Detect which cell encompasses the target text, then output its (x, y) center coordinate. 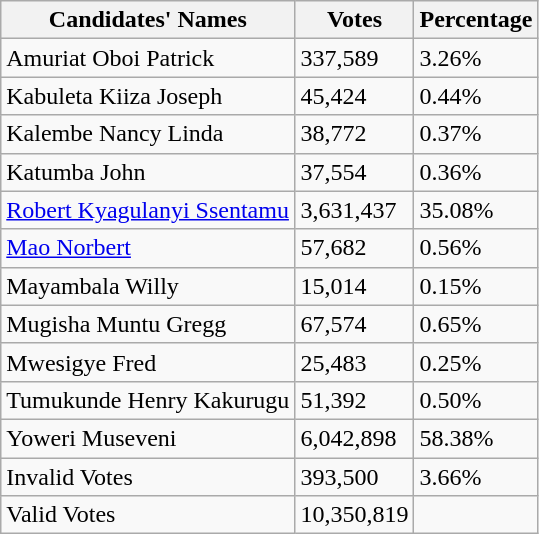
Mugisha Muntu Gregg (148, 324)
57,682 (354, 248)
Valid Votes (148, 515)
38,772 (354, 134)
Kabuleta Kiiza Joseph (148, 96)
Yoweri Museveni (148, 438)
Amuriat Oboi Patrick (148, 58)
51,392 (354, 400)
Votes (354, 20)
0.25% (476, 362)
Kalembe Nancy Linda (148, 134)
Mayambala Willy (148, 286)
0.44% (476, 96)
0.56% (476, 248)
6,042,898 (354, 438)
Tumukunde Henry Kakurugu (148, 400)
37,554 (354, 172)
0.37% (476, 134)
Robert Kyagulanyi Ssentamu (148, 210)
58.38% (476, 438)
3.66% (476, 477)
45,424 (354, 96)
3,631,437 (354, 210)
Percentage (476, 20)
393,500 (354, 477)
35.08% (476, 210)
0.65% (476, 324)
15,014 (354, 286)
0.15% (476, 286)
67,574 (354, 324)
0.36% (476, 172)
Candidates' Names (148, 20)
10,350,819 (354, 515)
Invalid Votes (148, 477)
Mao Norbert (148, 248)
337,589 (354, 58)
25,483 (354, 362)
Mwesigye Fred (148, 362)
0.50% (476, 400)
3.26% (476, 58)
Katumba John (148, 172)
